Extract the (X, Y) coordinate from the center of the cell holding the provided text.  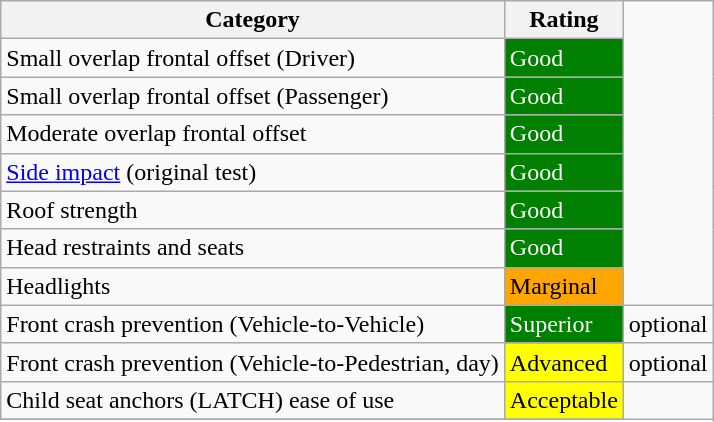
Headlights (253, 286)
Moderate overlap frontal offset (253, 134)
Head restraints and seats (253, 248)
Acceptable (564, 400)
Superior (564, 324)
Front crash prevention (Vehicle-to-Pedestrian, day) (253, 362)
Child seat anchors (LATCH) ease of use (253, 400)
Rating (564, 20)
Category (253, 20)
Side impact (original test) (253, 172)
Front crash prevention (Vehicle-to-Vehicle) (253, 324)
Small overlap frontal offset (Passenger) (253, 96)
Advanced (564, 362)
Roof strength (253, 210)
Marginal (564, 286)
Small overlap frontal offset (Driver) (253, 58)
